Extract the (x, y) coordinate from the center of the cell holding the provided text.  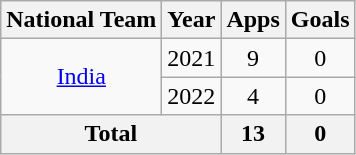
National Team (82, 20)
13 (253, 134)
4 (253, 96)
India (82, 77)
2022 (192, 96)
Apps (253, 20)
Goals (320, 20)
9 (253, 58)
2021 (192, 58)
Year (192, 20)
Total (111, 134)
